Return the (x, y) coordinate for the center point of the cell that contains the specified text.  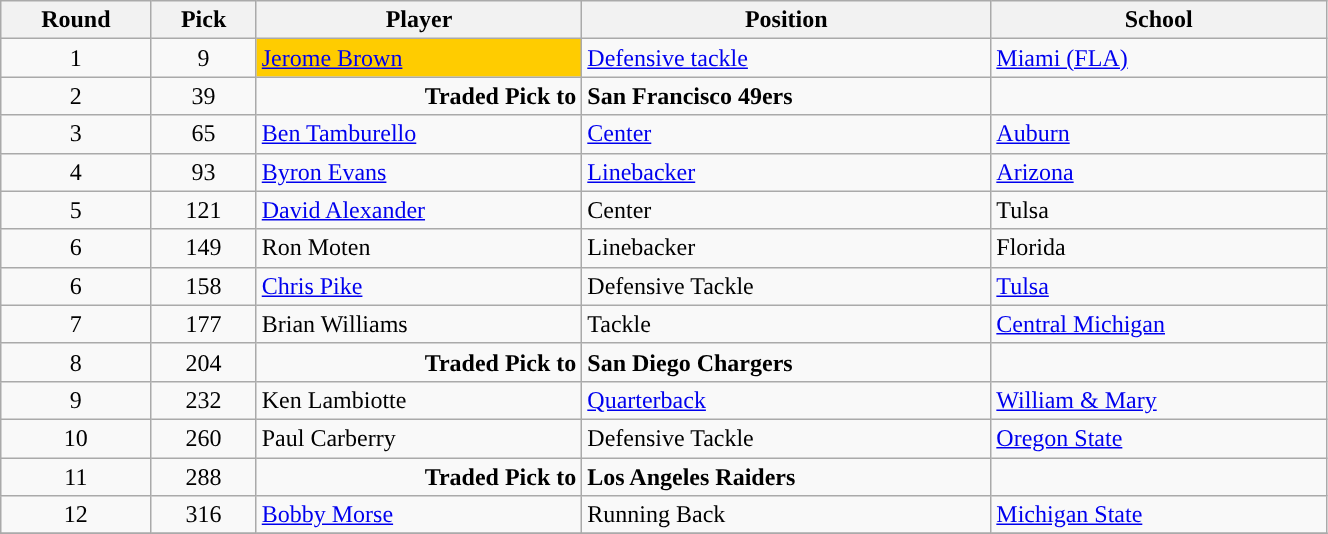
1 (76, 58)
Florida (1159, 248)
4 (76, 172)
Defensive tackle (786, 58)
Arizona (1159, 172)
Los Angeles Raiders (786, 477)
10 (76, 438)
Paul Carberry (419, 438)
Michigan State (1159, 515)
232 (204, 400)
Jerome Brown (419, 58)
39 (204, 96)
Quarterback (786, 400)
Tackle (786, 324)
149 (204, 248)
Oregon State (1159, 438)
Chris Pike (419, 286)
177 (204, 324)
Byron Evans (419, 172)
Bobby Morse (419, 515)
Auburn (1159, 134)
204 (204, 362)
12 (76, 515)
School (1159, 20)
Pick (204, 20)
Ron Moten (419, 248)
2 (76, 96)
3 (76, 134)
8 (76, 362)
5 (76, 210)
316 (204, 515)
Ben Tamburello (419, 134)
Brian Williams (419, 324)
Running Back (786, 515)
93 (204, 172)
Player (419, 20)
121 (204, 210)
260 (204, 438)
Central Michigan (1159, 324)
65 (204, 134)
Miami (FLA) (1159, 58)
David Alexander (419, 210)
Ken Lambiotte (419, 400)
Position (786, 20)
288 (204, 477)
William & Mary (1159, 400)
11 (76, 477)
San Diego Chargers (786, 362)
San Francisco 49ers (786, 96)
Round (76, 20)
158 (204, 286)
7 (76, 324)
